Determine the (x, y) coordinate at the center of the cell enclosing the given text.  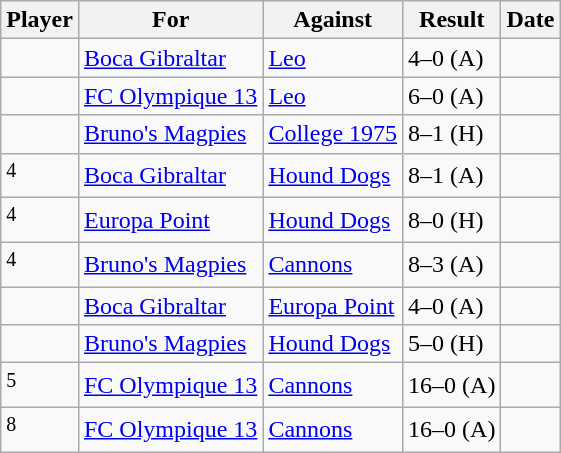
8–0 (H) (452, 220)
College 1975 (333, 134)
Result (452, 20)
Against (333, 20)
8–3 (A) (452, 264)
For (170, 20)
8 (40, 430)
6–0 (A) (452, 96)
5–0 (H) (452, 344)
8–1 (H) (452, 134)
Date (530, 20)
5 (40, 386)
8–1 (A) (452, 176)
Player (40, 20)
